Provide the (x, y) coordinate of the cell's center where the given text is located.  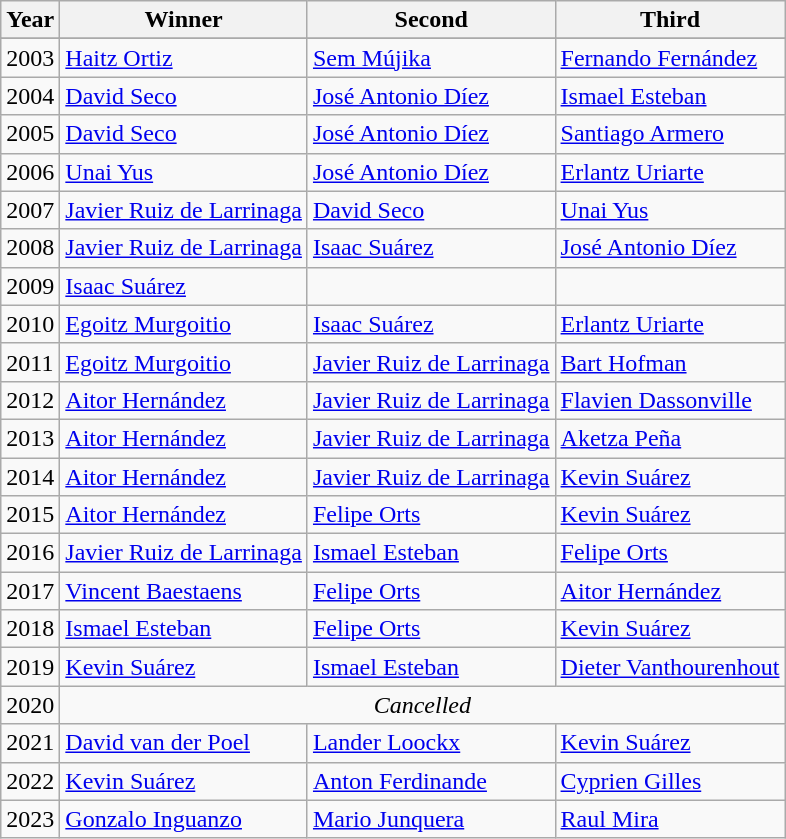
Anton Ferdinande (431, 781)
Vincent Baestaens (184, 591)
Gonzalo Inguanzo (184, 819)
2023 (30, 819)
2013 (30, 438)
Aketza Peña (670, 438)
2009 (30, 286)
2004 (30, 96)
2018 (30, 629)
Second (431, 20)
2012 (30, 400)
2005 (30, 134)
Year (30, 20)
Mario Junquera (431, 819)
2015 (30, 515)
2008 (30, 248)
2017 (30, 591)
2010 (30, 324)
2011 (30, 362)
2007 (30, 210)
David van der Poel (184, 743)
2022 (30, 781)
Haitz Ortiz (184, 58)
Raul Mira (670, 819)
Flavien Dassonville (670, 400)
Third (670, 20)
2019 (30, 667)
2021 (30, 743)
Lander Loockx (431, 743)
2006 (30, 172)
Sem Mújika (431, 58)
2003 (30, 58)
Cyprien Gilles (670, 781)
2020 (30, 705)
Dieter Vanthourenhout (670, 667)
2014 (30, 477)
Winner (184, 20)
Santiago Armero (670, 134)
2016 (30, 553)
Fernando Fernández (670, 58)
Cancelled (422, 705)
Bart Hofman (670, 362)
